Determine the (X, Y) coordinate at the center of the cell enclosing the given text.  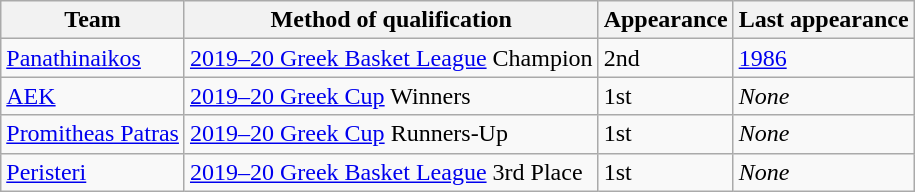
2019–20 Greek Cup Winners (391, 96)
2019–20 Greek Cup Runners-Up (391, 134)
Panathinaikos (93, 58)
AEK (93, 96)
Last appearance (824, 20)
2019–20 Greek Basket League 3rd Place (391, 172)
1986 (824, 58)
Method of qualification (391, 20)
Appearance (666, 20)
Peristeri (93, 172)
Team (93, 20)
2nd (666, 58)
Promitheas Patras (93, 134)
2019–20 Greek Basket League Champion (391, 58)
